Detect which cell encompasses the target text, then output its [x, y] center coordinate. 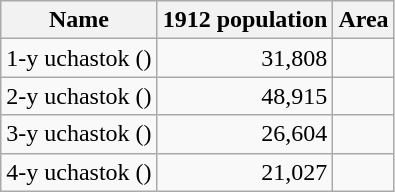
1-y uchastok () [79, 58]
21,027 [245, 172]
48,915 [245, 96]
3-y uchastok () [79, 134]
Name [79, 20]
Area [364, 20]
26,604 [245, 134]
2-y uchastok () [79, 96]
31,808 [245, 58]
1912 population [245, 20]
4-y uchastok () [79, 172]
